Find where the given text appears and provide that cell's center as [x, y] coordinate. 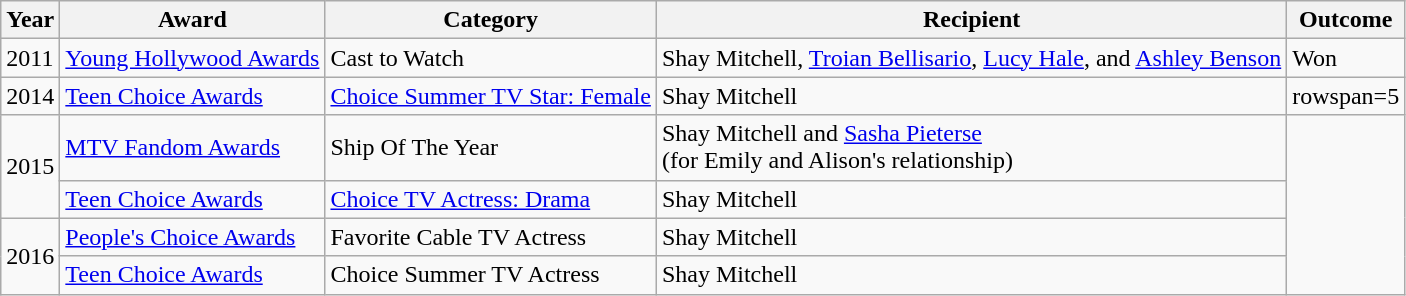
Category [490, 20]
Award [192, 20]
2014 [30, 96]
Outcome [1346, 20]
Choice TV Actress: Drama [490, 199]
2011 [30, 58]
Cast to Watch [490, 58]
Ship Of The Year [490, 148]
2016 [30, 256]
Recipient [971, 20]
Choice Summer TV Star: Female [490, 96]
Choice Summer TV Actress [490, 275]
Year [30, 20]
People's Choice Awards [192, 237]
MTV Fandom Awards [192, 148]
Won [1346, 58]
Young Hollywood Awards [192, 58]
Favorite Cable TV Actress [490, 237]
rowspan=5 [1346, 96]
Shay Mitchell and Sasha Pieterse(for Emily and Alison's relationship) [971, 148]
2015 [30, 166]
Shay Mitchell, Troian Bellisario, Lucy Hale, and Ashley Benson [971, 58]
